Detect which cell encompasses the target text, then output its (x, y) center coordinate. 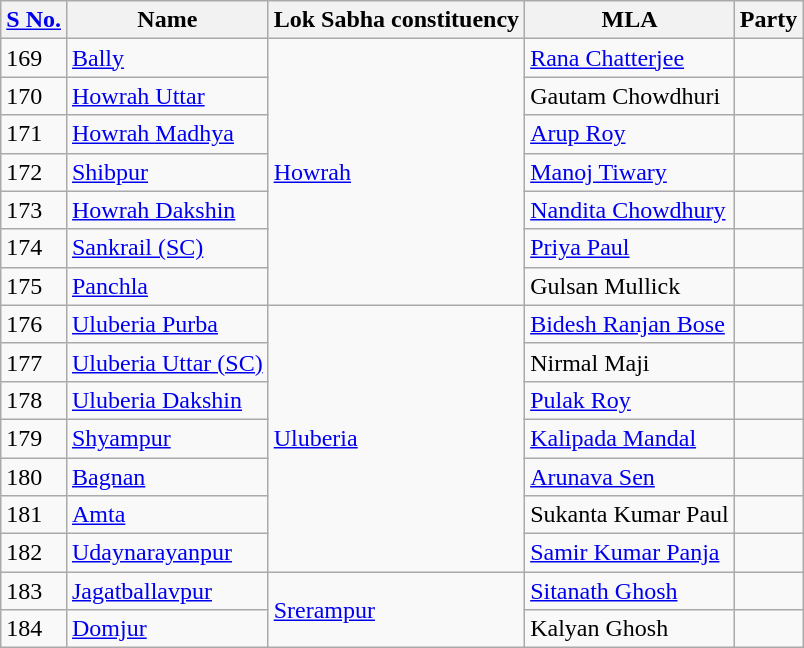
171 (34, 134)
Lok Sabha constituency (396, 20)
Sankrail (SC) (167, 248)
Amta (167, 515)
Shyampur (167, 438)
169 (34, 58)
Pulak Roy (630, 400)
184 (34, 629)
Howrah Dakshin (167, 210)
Nandita Chowdhury (630, 210)
Arup Roy (630, 134)
174 (34, 248)
Priya Paul (630, 248)
Howrah Uttar (167, 96)
Name (167, 20)
Uluberia Dakshin (167, 400)
Domjur (167, 629)
Shibpur (167, 172)
Uluberia (396, 438)
Samir Kumar Panja (630, 553)
182 (34, 553)
Howrah (396, 172)
Kalipada Mandal (630, 438)
Panchla (167, 286)
MLA (630, 20)
Sukanta Kumar Paul (630, 515)
S No. (34, 20)
Howrah Madhya (167, 134)
179 (34, 438)
Uluberia Purba (167, 324)
Rana Chatterjee (630, 58)
Nirmal Maji (630, 362)
177 (34, 362)
Gautam Chowdhuri (630, 96)
Manoj Tiwary (630, 172)
183 (34, 591)
Sitanath Ghosh (630, 591)
176 (34, 324)
170 (34, 96)
181 (34, 515)
Kalyan Ghosh (630, 629)
180 (34, 477)
172 (34, 172)
175 (34, 286)
Udaynarayanpur (167, 553)
Bidesh Ranjan Bose (630, 324)
Bally (167, 58)
178 (34, 400)
Jagatballavpur (167, 591)
173 (34, 210)
Bagnan (167, 477)
Gulsan Mullick (630, 286)
Uluberia Uttar (SC) (167, 362)
Party (768, 20)
Srerampur (396, 610)
Arunava Sen (630, 477)
